Determine the (X, Y) coordinate at the center of the cell enclosing the given text.  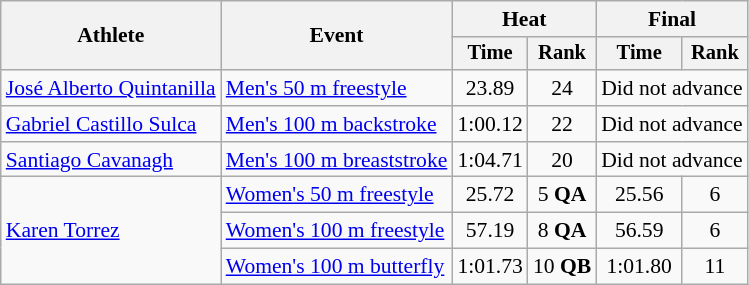
8 QA (562, 231)
Men's 100 m breaststroke (337, 160)
Event (337, 36)
10 QB (562, 267)
25.72 (490, 195)
Santiago Cavanagh (111, 160)
20 (562, 160)
1:00.12 (490, 124)
Final (672, 19)
Men's 100 m backstroke (337, 124)
José Alberto Quintanilla (111, 88)
Heat (524, 19)
Men's 50 m freestyle (337, 88)
11 (715, 267)
Women's 100 m butterfly (337, 267)
Women's 100 m freestyle (337, 231)
1:04.71 (490, 160)
Athlete (111, 36)
Gabriel Castillo Sulca (111, 124)
1:01.73 (490, 267)
57.19 (490, 231)
24 (562, 88)
56.59 (639, 231)
23.89 (490, 88)
25.56 (639, 195)
Karen Torrez (111, 230)
5 QA (562, 195)
Women's 50 m freestyle (337, 195)
22 (562, 124)
1:01.80 (639, 267)
